Scan for the cell matching the given text and deliver its [X, Y] coordinate at center. 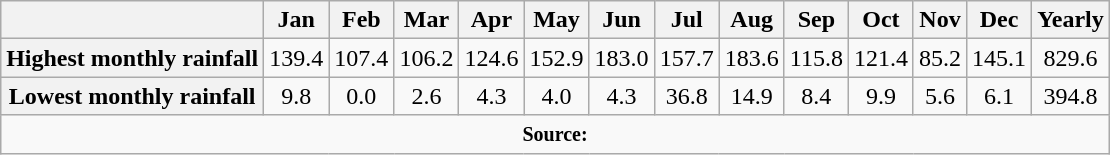
Jan [296, 20]
Feb [362, 20]
157.7 [686, 58]
107.4 [362, 58]
May [556, 20]
Aug [752, 20]
145.1 [1000, 58]
6.1 [1000, 96]
9.8 [296, 96]
Mar [426, 20]
Source: [556, 134]
Jul [686, 20]
Sep [816, 20]
Nov [940, 20]
Yearly [1071, 20]
4.0 [556, 96]
139.4 [296, 58]
152.9 [556, 58]
85.2 [940, 58]
0.0 [362, 96]
106.2 [426, 58]
Oct [880, 20]
394.8 [1071, 96]
8.4 [816, 96]
9.9 [880, 96]
14.9 [752, 96]
2.6 [426, 96]
Highest monthly rainfall [132, 58]
829.6 [1071, 58]
Apr [492, 20]
36.8 [686, 96]
183.0 [622, 58]
121.4 [880, 58]
Jun [622, 20]
Dec [1000, 20]
124.6 [492, 58]
115.8 [816, 58]
5.6 [940, 96]
183.6 [752, 58]
Lowest monthly rainfall [132, 96]
